Determine the (x, y) coordinate at the center of the cell enclosing the given text.  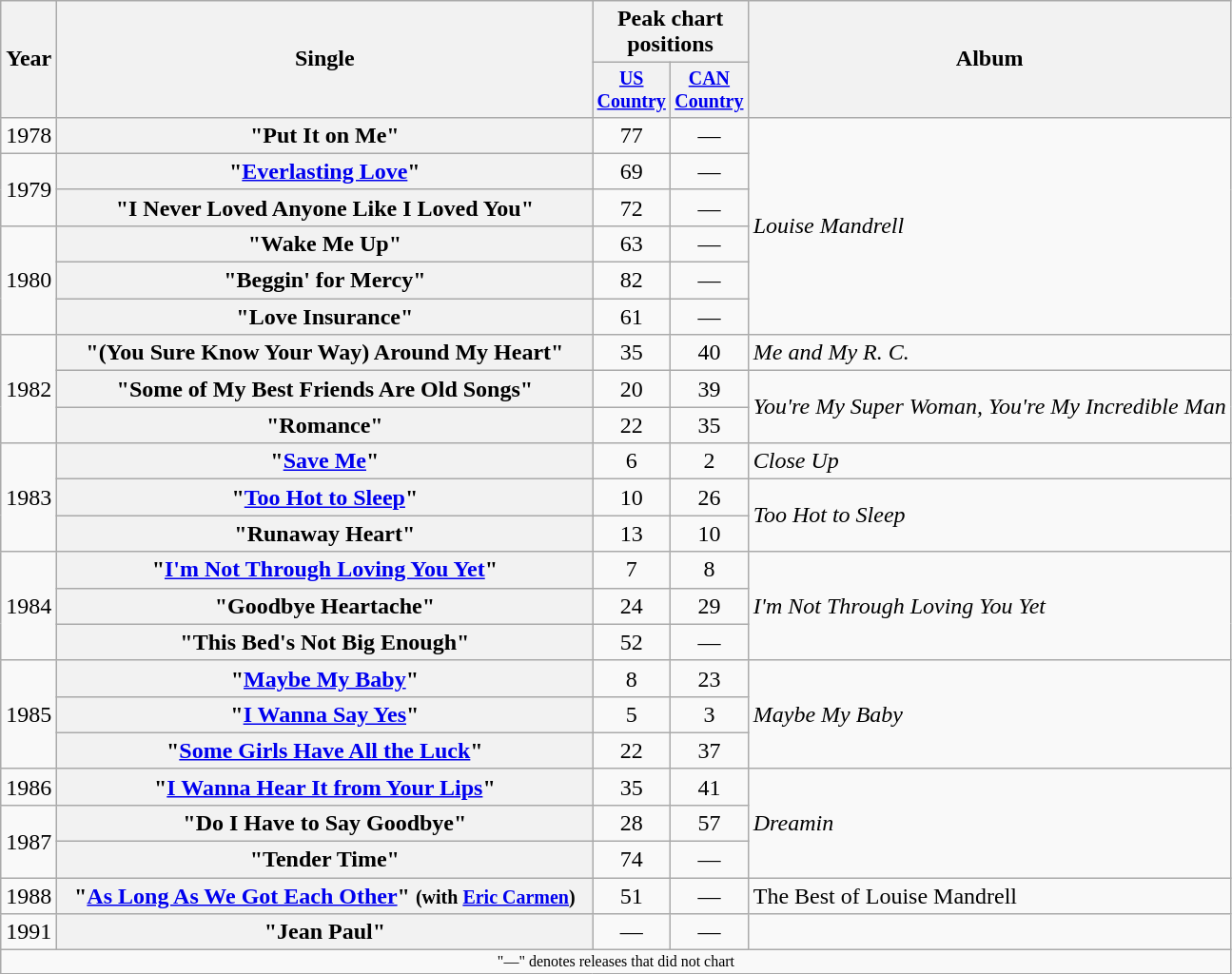
20 (632, 389)
Dreamin (989, 823)
Maybe My Baby (989, 714)
"This Bed's Not Big Enough" (325, 642)
74 (632, 860)
52 (632, 642)
"I Wanna Hear It from Your Lips" (325, 787)
40 (710, 353)
3 (710, 714)
39 (710, 389)
63 (632, 243)
28 (632, 823)
1978 (29, 135)
1984 (29, 606)
Louise Mandrell (989, 225)
Me and My R. C. (989, 353)
1991 (29, 932)
41 (710, 787)
"Too Hot to Sleep" (325, 497)
72 (632, 207)
Single (325, 59)
Close Up (989, 461)
"Maybe My Baby" (325, 678)
"I'm Not Through Loving You Yet" (325, 570)
"Tender Time" (325, 860)
1985 (29, 714)
"As Long As We Got Each Other" (with Eric Carmen) (325, 896)
"—" denotes releases that did not chart (616, 962)
"Do I Have to Say Goodbye" (325, 823)
1986 (29, 787)
26 (710, 497)
2 (710, 461)
"Some Girls Have All the Luck" (325, 750)
Year (29, 59)
51 (632, 896)
"Runaway Heart" (325, 534)
69 (632, 171)
"I Wanna Say Yes" (325, 714)
1987 (29, 841)
57 (710, 823)
7 (632, 570)
Too Hot to Sleep (989, 516)
Peak chartpositions (670, 32)
"Goodbye Heartache" (325, 606)
I'm Not Through Loving You Yet (989, 606)
The Best of Louise Mandrell (989, 896)
"Love Insurance" (325, 317)
"Put It on Me" (325, 135)
1980 (29, 280)
77 (632, 135)
1979 (29, 189)
"Wake Me Up" (325, 243)
"Beggin' for Mercy" (325, 281)
23 (710, 678)
1982 (29, 389)
5 (632, 714)
29 (710, 606)
"Romance" (325, 425)
You're My Super Woman, You're My Incredible Man (989, 407)
US Country (632, 89)
13 (632, 534)
"Some of My Best Friends Are Old Songs" (325, 389)
"Everlasting Love" (325, 171)
Album (989, 59)
24 (632, 606)
37 (710, 750)
"Save Me" (325, 461)
CAN Country (710, 89)
"Jean Paul" (325, 932)
61 (632, 317)
1988 (29, 896)
82 (632, 281)
6 (632, 461)
"(You Sure Know Your Way) Around My Heart" (325, 353)
1983 (29, 497)
"I Never Loved Anyone Like I Loved You" (325, 207)
